Extract the (X, Y) coordinate from the center of the cell holding the provided text.  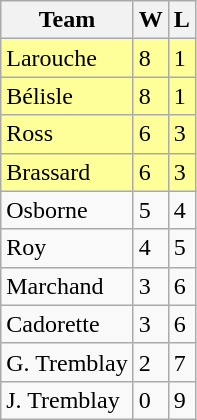
Brassard (67, 172)
0 (150, 400)
Larouche (67, 58)
9 (182, 400)
7 (182, 362)
Cadorette (67, 324)
Osborne (67, 210)
Marchand (67, 286)
G. Tremblay (67, 362)
Bélisle (67, 96)
2 (150, 362)
J. Tremblay (67, 400)
Roy (67, 248)
Ross (67, 134)
L (182, 20)
W (150, 20)
Team (67, 20)
